For the text-containing cell, return its midpoint in (x, y) coordinate format. 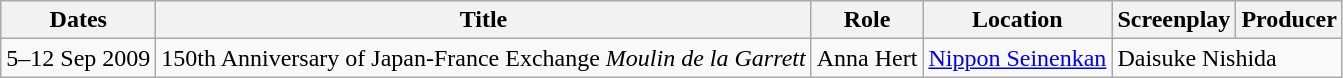
Daisuke Nishida (1228, 58)
Screenplay (1174, 20)
Role (867, 20)
5–12 Sep 2009 (78, 58)
Location (1018, 20)
Producer (1290, 20)
Title (484, 20)
Anna Hert (867, 58)
Nippon Seinenkan (1018, 58)
Dates (78, 20)
150th Anniversary of Japan-France Exchange Moulin de la Garrett (484, 58)
